Provide the (X, Y) coordinate of the cell's center where the given text is located.  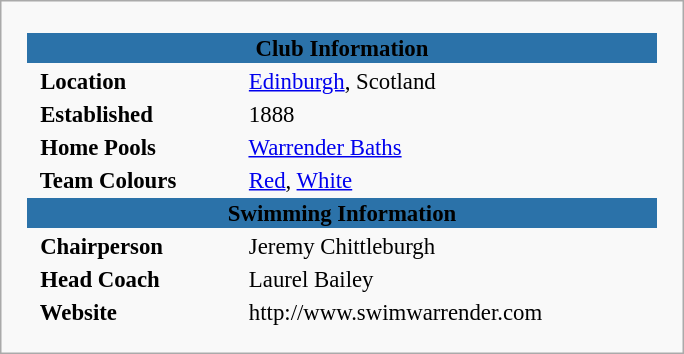
Swimming Information (342, 213)
Head Coach (130, 279)
1888 (446, 114)
Established (130, 114)
Website (130, 312)
Warrender Baths (446, 147)
Chairperson (130, 246)
Location (130, 81)
Laurel Bailey (446, 279)
Edinburgh, Scotland (446, 81)
Club Information (342, 48)
Jeremy Chittleburgh (446, 246)
http://www.swimwarrender.com (446, 312)
Red, White (446, 180)
Team Colours (130, 180)
Home Pools (130, 147)
